Pinpoint the cell where the given text exists, returning its (X, Y) midpoint coordinate. 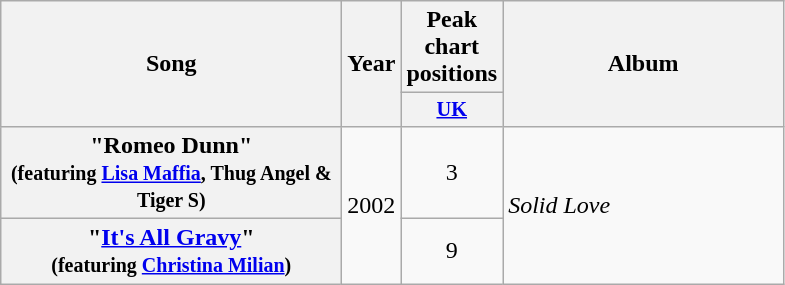
"It's All Gravy" (featuring Christina Milian) (172, 252)
Album (644, 64)
9 (452, 252)
Song (172, 64)
Solid Love (644, 204)
3 (452, 172)
Year (372, 64)
UK (452, 110)
2002 (372, 204)
Peak chart positions (452, 47)
"Romeo Dunn" (featuring Lisa Maffia, Thug Angel & Tiger S) (172, 172)
